For the text-containing cell, return its midpoint in (X, Y) coordinate format. 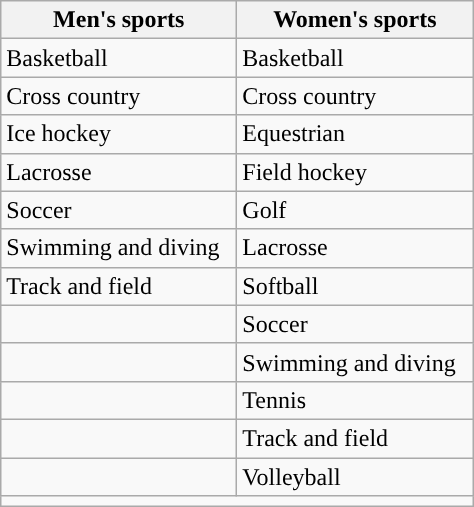
Golf (355, 210)
Equestrian (355, 134)
Ice hockey (119, 134)
Tennis (355, 400)
Softball (355, 286)
Men's sports (119, 20)
Women's sports (355, 20)
Field hockey (355, 172)
Volleyball (355, 477)
